Pinpoint the cell where the given text exists, returning its (X, Y) midpoint coordinate. 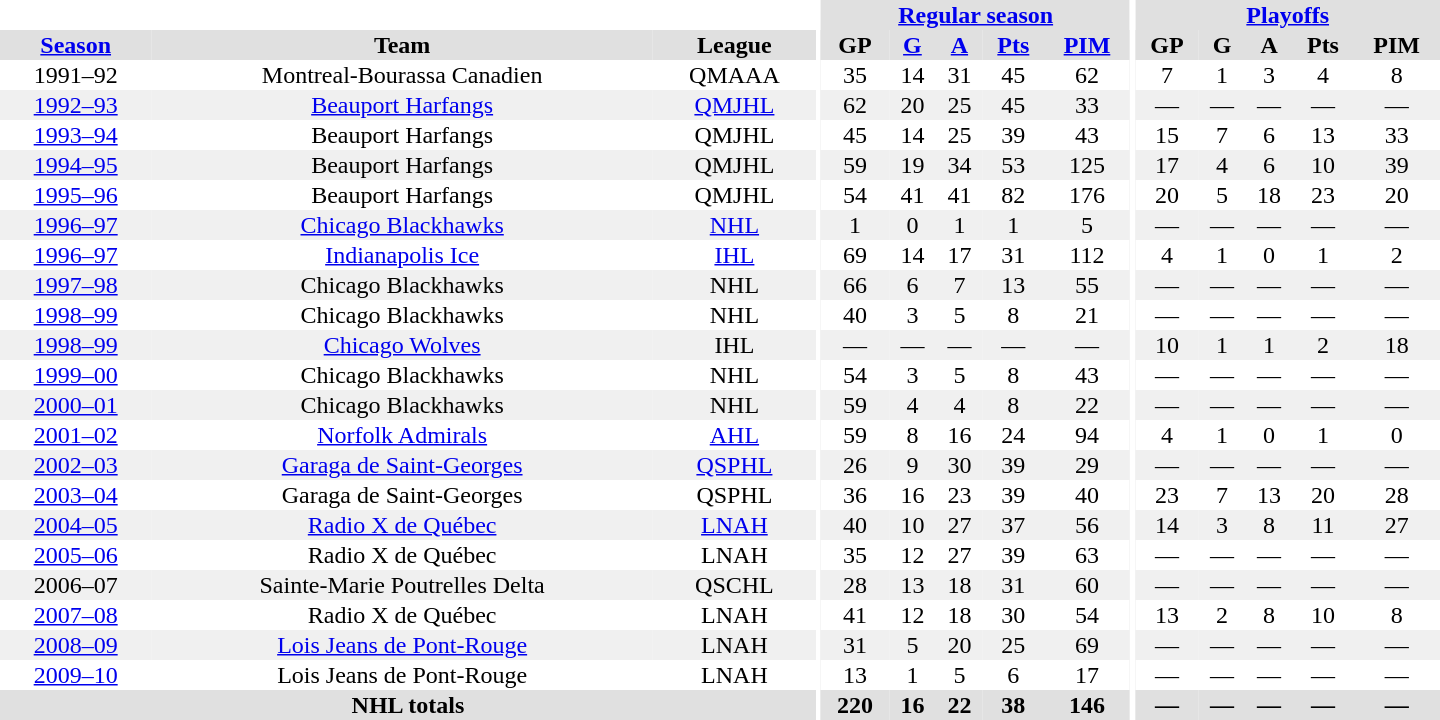
2001–02 (76, 435)
94 (1087, 435)
53 (1014, 165)
Season (76, 45)
1997–98 (76, 285)
Indianapolis Ice (402, 255)
1993–94 (76, 135)
29 (1087, 465)
Playoffs (1288, 15)
176 (1087, 195)
125 (1087, 165)
2002–03 (76, 465)
Norfolk Admirals (402, 435)
11 (1324, 525)
1992–93 (76, 105)
146 (1087, 705)
Team (402, 45)
2004–05 (76, 525)
34 (960, 165)
2009–10 (76, 675)
38 (1014, 705)
1995–96 (76, 195)
1994–95 (76, 165)
AHL (734, 435)
League (734, 45)
QSCHL (734, 585)
Sainte-Marie Poutrelles Delta (402, 585)
Montreal-Bourassa Canadien (402, 75)
2000–01 (76, 405)
220 (855, 705)
26 (855, 465)
82 (1014, 195)
36 (855, 495)
NHL totals (408, 705)
Chicago Wolves (402, 345)
66 (855, 285)
QMAAA (734, 75)
2003–04 (76, 495)
9 (912, 465)
56 (1087, 525)
60 (1087, 585)
37 (1014, 525)
21 (1087, 315)
1999–00 (76, 375)
2006–07 (76, 585)
15 (1166, 135)
112 (1087, 255)
55 (1087, 285)
63 (1087, 555)
2007–08 (76, 615)
2008–09 (76, 645)
Regular season (976, 15)
24 (1014, 435)
1991–92 (76, 75)
2005–06 (76, 555)
19 (912, 165)
